Extract the [X, Y] coordinate from the center of the cell holding the provided text.  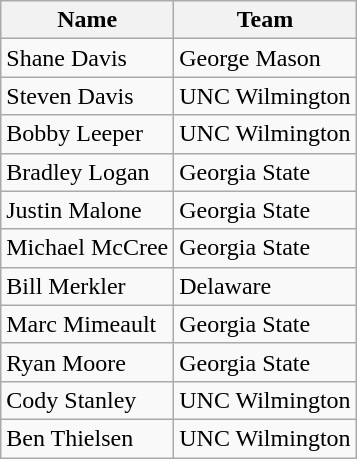
Justin Malone [88, 210]
Bobby Leeper [88, 134]
Bill Merkler [88, 286]
Ben Thielsen [88, 438]
Michael McCree [88, 248]
George Mason [265, 58]
Bradley Logan [88, 172]
Cody Stanley [88, 400]
Steven Davis [88, 96]
Name [88, 20]
Ryan Moore [88, 362]
Shane Davis [88, 58]
Delaware [265, 286]
Team [265, 20]
Marc Mimeault [88, 324]
